From the cell containing the given text, extract its center point as (x, y) coordinate. 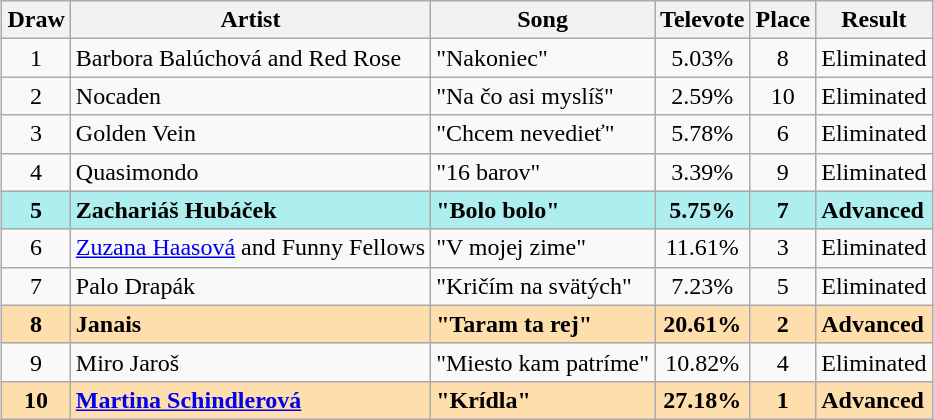
"Bolo bolo" (543, 210)
"Kričím na svätých" (543, 286)
"Taram ta rej" (543, 324)
"Nakoniec" (543, 58)
Martina Schindlerová (250, 400)
Golden Vein (250, 134)
Song (543, 20)
10.82% (702, 362)
11.61% (702, 248)
"Chcem nevedieť" (543, 134)
"16 barov" (543, 172)
"Krídla" (543, 400)
Draw (36, 20)
Miro Jaroš (250, 362)
"V mojej zime" (543, 248)
Zuzana Haasová and Funny Fellows (250, 248)
"Na čo asi myslíš" (543, 96)
Place (783, 20)
Televote (702, 20)
7.23% (702, 286)
"Miesto kam patríme" (543, 362)
5.03% (702, 58)
3.39% (702, 172)
Artist (250, 20)
Palo Drapák (250, 286)
Janais (250, 324)
27.18% (702, 400)
Quasimondo (250, 172)
Barbora Balúchová and Red Rose (250, 58)
Result (874, 20)
20.61% (702, 324)
2.59% (702, 96)
5.78% (702, 134)
5.75% (702, 210)
Zachariáš Hubáček (250, 210)
Nocaden (250, 96)
